Scan for the cell matching the given text and deliver its [X, Y] coordinate at center. 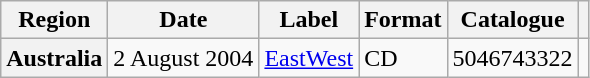
Date [184, 20]
EastWest [309, 58]
Format [403, 20]
Region [54, 20]
5046743322 [512, 58]
Australia [54, 58]
2 August 2004 [184, 58]
Label [309, 20]
CD [403, 58]
Catalogue [512, 20]
